Return (X, Y) of the center of cell containing provided text 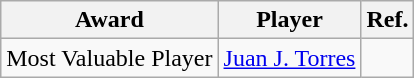
Juan J. Torres (290, 58)
Most Valuable Player (110, 58)
Award (110, 20)
Ref. (388, 20)
Player (290, 20)
